Provide the [x, y] coordinate of the cell's center where the given text is located.  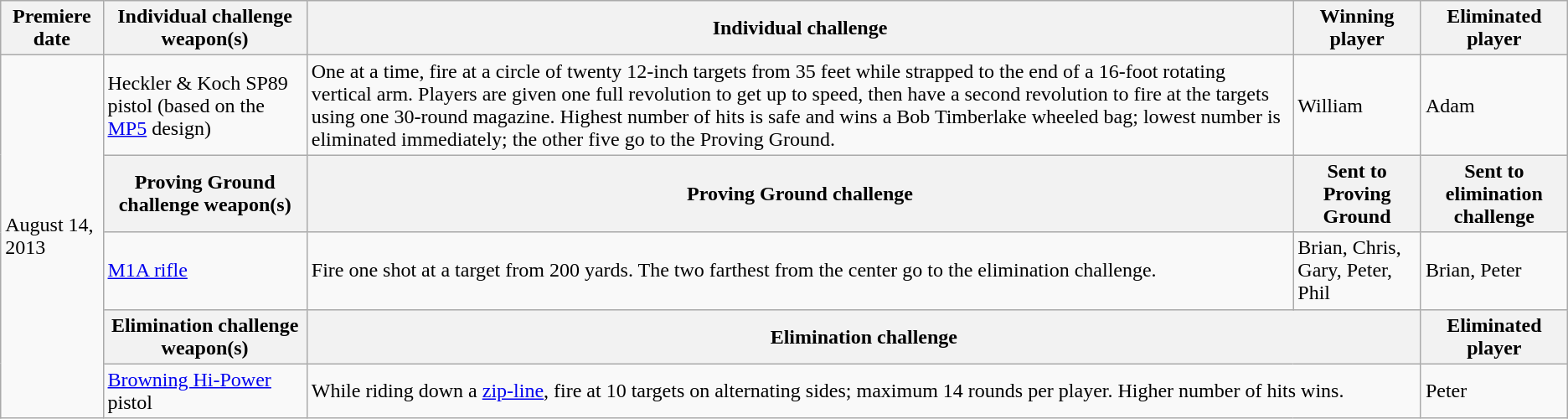
Proving Ground challenge weapon(s) [204, 194]
Browning Hi-Power pistol [204, 391]
Premiere date [52, 28]
Sent to Proving Ground [1357, 194]
Proving Ground challenge [800, 194]
Brian, Peter [1494, 271]
Fire one shot at a target from 200 yards. The two farthest from the center go to the elimination challenge. [800, 271]
August 14, 2013 [52, 236]
M1A rifle [204, 271]
Individual challenge weapon(s) [204, 28]
Brian, Chris, Gary, Peter, Phil [1357, 271]
Individual challenge [800, 28]
Adam [1494, 106]
William [1357, 106]
Elimination challenge weapon(s) [204, 337]
While riding down a zip-line, fire at 10 targets on alternating sides; maximum 14 rounds per player. Higher number of hits wins. [864, 391]
Winning player [1357, 28]
Peter [1494, 391]
Elimination challenge [864, 337]
Sent to elimination challenge [1494, 194]
Heckler & Koch SP89 pistol (based on the MP5 design) [204, 106]
